Scan for the cell matching the given text and deliver its [X, Y] coordinate at center. 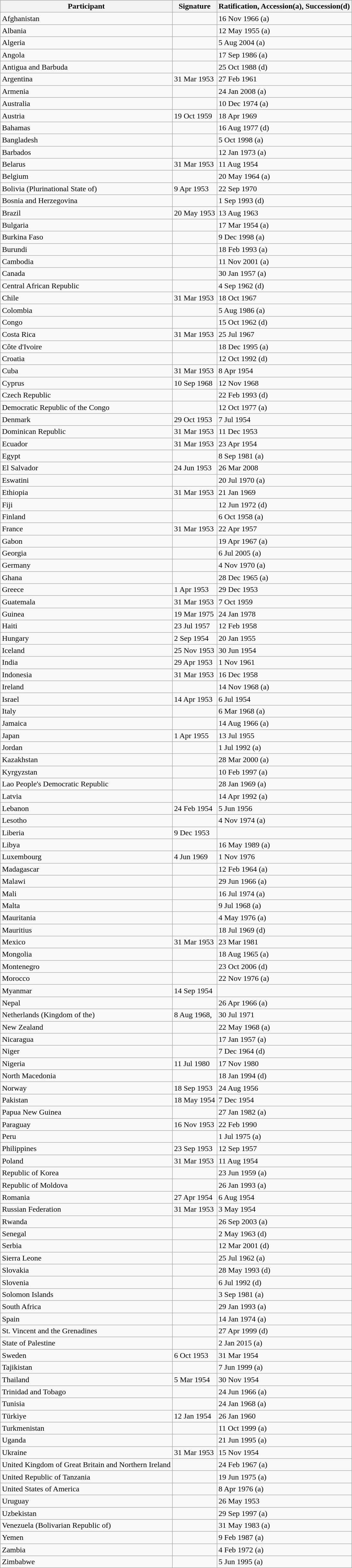
18 Jan 1994 (d) [284, 1076]
Nicaragua [86, 1039]
Russian Federation [86, 1209]
Sweden [86, 1355]
Cyprus [86, 383]
1 Apr 1955 [194, 735]
2 Jan 2015 (a) [284, 1343]
Turkmenistan [86, 1428]
Kyrgyzstan [86, 772]
12 Mar 2001 (d) [284, 1246]
Argentina [86, 79]
13 Jul 1955 [284, 735]
16 May 1989 (a) [284, 845]
24 Jan 1968 (a) [284, 1404]
14 Apr 1953 [194, 699]
Senegal [86, 1234]
Mali [86, 893]
Bolivia (Plurinational State of) [86, 189]
26 Mar 2008 [284, 468]
Israel [86, 699]
France [86, 529]
19 Oct 1959 [194, 116]
Côte d'Ivoire [86, 346]
24 Aug 1956 [284, 1088]
8 Apr 1976 (a) [284, 1489]
26 Sep 2003 (a) [284, 1222]
24 Jan 1978 [284, 614]
Canada [86, 274]
17 Nov 1980 [284, 1064]
United States of America [86, 1489]
8 Apr 1954 [284, 371]
Eswatini [86, 480]
25 Jul 1967 [284, 334]
12 Feb 1958 [284, 626]
Republic of Korea [86, 1173]
Republic of Moldova [86, 1185]
El Salvador [86, 468]
Austria [86, 116]
23 Jun 1959 (a) [284, 1173]
28 Dec 1965 (a) [284, 578]
22 May 1968 (a) [284, 1027]
19 Jun 1975 (a) [284, 1477]
Cuba [86, 371]
5 Mar 1954 [194, 1380]
Solomon Islands [86, 1294]
6 Oct 1953 [194, 1355]
22 Feb 1990 [284, 1124]
State of Palestine [86, 1343]
9 Feb 1987 (a) [284, 1538]
India [86, 663]
Denmark [86, 420]
Mongolia [86, 954]
Poland [86, 1161]
Myanmar [86, 991]
5 Aug 2004 (a) [284, 43]
18 Feb 1993 (a) [284, 249]
Guinea [86, 614]
1 Jul 1975 (a) [284, 1137]
Thailand [86, 1380]
14 Apr 1992 (a) [284, 796]
Germany [86, 565]
14 Aug 1966 (a) [284, 723]
Venezuela (Bolivarian Republic of) [86, 1526]
29 Oct 1953 [194, 420]
18 May 1954 [194, 1100]
12 Feb 1964 (a) [284, 869]
Algeria [86, 43]
Tajikistan [86, 1367]
11 Dec 1953 [284, 432]
Luxembourg [86, 857]
12 May 1955 (a) [284, 31]
Trinidad and Tobago [86, 1392]
5 Aug 1986 (a) [284, 310]
Dominican Republic [86, 432]
Malta [86, 905]
20 May 1953 [194, 213]
Egypt [86, 456]
Zimbabwe [86, 1562]
2 Sep 1954 [194, 638]
Niger [86, 1051]
3 May 1954 [284, 1209]
11 Oct 1999 (a) [284, 1428]
24 Feb 1954 [194, 808]
4 Jun 1969 [194, 857]
12 Jan 1954 [194, 1416]
9 Apr 1953 [194, 189]
Paraguay [86, 1124]
7 Oct 1959 [284, 602]
Zambia [86, 1550]
16 Dec 1958 [284, 675]
4 Nov 1974 (a) [284, 821]
11 Nov 2001 (a) [284, 261]
6 Aug 1954 [284, 1197]
25 Oct 1988 (d) [284, 67]
7 Dec 1954 [284, 1100]
1 Nov 1961 [284, 663]
18 Dec 1995 (a) [284, 346]
Central African Republic [86, 286]
30 Jul 1971 [284, 1015]
12 Jun 1972 (d) [284, 504]
10 Feb 1997 (a) [284, 772]
14 Sep 1954 [194, 991]
30 Nov 1954 [284, 1380]
12 Sep 1957 [284, 1149]
10 Sep 1968 [194, 383]
28 May 1993 (d) [284, 1270]
Participant [86, 6]
Mauritania [86, 918]
29 Dec 1953 [284, 590]
Japan [86, 735]
Spain [86, 1319]
Nigeria [86, 1064]
22 Sep 1970 [284, 189]
Costa Rica [86, 334]
22 Apr 1957 [284, 529]
12 Nov 1968 [284, 383]
4 Nov 1970 (a) [284, 565]
29 Apr 1953 [194, 663]
17 Jan 1957 (a) [284, 1039]
Jamaica [86, 723]
26 Jan 1960 [284, 1416]
Nepal [86, 1003]
24 Jun 1953 [194, 468]
Kazakhstan [86, 760]
26 Jan 1993 (a) [284, 1185]
Finland [86, 517]
Armenia [86, 91]
22 Feb 1993 (d) [284, 395]
Jordan [86, 748]
16 Nov 1953 [194, 1124]
Libya [86, 845]
17 Sep 1986 (a) [284, 55]
14 Jan 1974 (a) [284, 1319]
Ecuador [86, 444]
Lebanon [86, 808]
18 Apr 1969 [284, 116]
Philippines [86, 1149]
31 Mar 1954 [284, 1355]
Burkina Faso [86, 237]
16 Nov 1966 (a) [284, 19]
12 Oct 1992 (d) [284, 359]
Mexico [86, 942]
7 Jul 1954 [284, 420]
Australia [86, 103]
Türkiye [86, 1416]
23 Sep 1953 [194, 1149]
23 Oct 2006 (d) [284, 966]
Ethiopia [86, 492]
Greece [86, 590]
United Republic of Tanzania [86, 1477]
Signature [194, 6]
20 Jan 1955 [284, 638]
6 Oct 1958 (a) [284, 517]
Papua New Guinea [86, 1112]
Uzbekistan [86, 1513]
Slovakia [86, 1270]
Chile [86, 298]
23 Apr 1954 [284, 444]
Gabon [86, 541]
20 Jul 1970 (a) [284, 480]
8 Sep 1981 (a) [284, 456]
4 May 1976 (a) [284, 918]
9 Jul 1968 (a) [284, 905]
20 May 1964 (a) [284, 177]
Netherlands (Kingdom of the) [86, 1015]
Malawi [86, 881]
Belgium [86, 177]
19 Apr 1967 (a) [284, 541]
19 Mar 1975 [194, 614]
21 Jun 1995 (a) [284, 1440]
Ghana [86, 578]
Bahamas [86, 128]
1 Sep 1993 (d) [284, 201]
United Kingdom of Great Britain and Northern Ireland [86, 1465]
Latvia [86, 796]
1 Jul 1992 (a) [284, 748]
2 May 1963 (d) [284, 1234]
30 Jan 1957 (a) [284, 274]
Brazil [86, 213]
5 Oct 1998 (a) [284, 140]
29 Jan 1993 (a) [284, 1307]
Czech Republic [86, 395]
7 Dec 1964 (d) [284, 1051]
Rwanda [86, 1222]
6 Jul 1992 (d) [284, 1282]
13 Aug 1963 [284, 213]
22 Nov 1976 (a) [284, 979]
18 Oct 1967 [284, 298]
St. Vincent and the Grenadines [86, 1331]
9 Dec 1953 [194, 833]
Mauritius [86, 930]
Ukraine [86, 1452]
14 Nov 1968 (a) [284, 687]
Barbados [86, 152]
5 Jun 1956 [284, 808]
Albania [86, 31]
9 Dec 1998 (a) [284, 237]
Peru [86, 1137]
Montenegro [86, 966]
Congo [86, 322]
11 Jul 1980 [194, 1064]
Iceland [86, 650]
24 Feb 1967 (a) [284, 1465]
29 Sep 1997 (a) [284, 1513]
15 Nov 1954 [284, 1452]
Italy [86, 711]
25 Nov 1953 [194, 650]
16 Aug 1977 (d) [284, 128]
Democratic Republic of the Congo [86, 407]
8 Aug 1968, [194, 1015]
Burundi [86, 249]
Morocco [86, 979]
Uganda [86, 1440]
7 Jun 1999 (a) [284, 1367]
Uruguay [86, 1501]
Liberia [86, 833]
26 May 1953 [284, 1501]
Bulgaria [86, 225]
21 Jan 1969 [284, 492]
Croatia [86, 359]
Angola [86, 55]
28 Jan 1969 (a) [284, 784]
31 May 1983 (a) [284, 1526]
Madagascar [86, 869]
Lesotho [86, 821]
12 Jan 1973 (a) [284, 152]
Antigua and Barbuda [86, 67]
Ireland [86, 687]
23 Mar 1981 [284, 942]
26 Apr 1966 (a) [284, 1003]
Fiji [86, 504]
Slovenia [86, 1282]
28 Mar 2000 (a) [284, 760]
29 Jun 1966 (a) [284, 881]
Norway [86, 1088]
18 Jul 1969 (d) [284, 930]
24 Jan 2008 (a) [284, 91]
3 Sep 1981 (a) [284, 1294]
Yemen [86, 1538]
Afghanistan [86, 19]
27 Feb 1961 [284, 79]
6 Mar 1968 (a) [284, 711]
5 Jun 1995 (a) [284, 1562]
Sierra Leone [86, 1258]
18 Aug 1965 (a) [284, 954]
1 Apr 1953 [194, 590]
North Macedonia [86, 1076]
Serbia [86, 1246]
27 Apr 1954 [194, 1197]
Cambodia [86, 261]
New Zealand [86, 1027]
Haiti [86, 626]
4 Feb 1972 (a) [284, 1550]
25 Jul 1962 (a) [284, 1258]
10 Dec 1974 (a) [284, 103]
Ratification, Accession(a), Succession(d) [284, 6]
27 Apr 1999 (d) [284, 1331]
4 Sep 1962 (d) [284, 286]
18 Sep 1953 [194, 1088]
Pakistan [86, 1100]
Colombia [86, 310]
Hungary [86, 638]
South Africa [86, 1307]
16 Jul 1974 (a) [284, 893]
Belarus [86, 164]
Lao People's Democratic Republic [86, 784]
17 Mar 1954 (a) [284, 225]
Georgia [86, 553]
Romania [86, 1197]
Indonesia [86, 675]
15 Oct 1962 (d) [284, 322]
Tunisia [86, 1404]
12 Oct 1977 (a) [284, 407]
Bosnia and Herzegovina [86, 201]
Guatemala [86, 602]
1 Nov 1976 [284, 857]
27 Jan 1982 (a) [284, 1112]
24 Jun 1966 (a) [284, 1392]
Bangladesh [86, 140]
30 Jun 1954 [284, 650]
6 Jul 1954 [284, 699]
6 Jul 2005 (a) [284, 553]
23 Jul 1957 [194, 626]
